Provide the [x, y] coordinate of the cell's center where the given text is located.  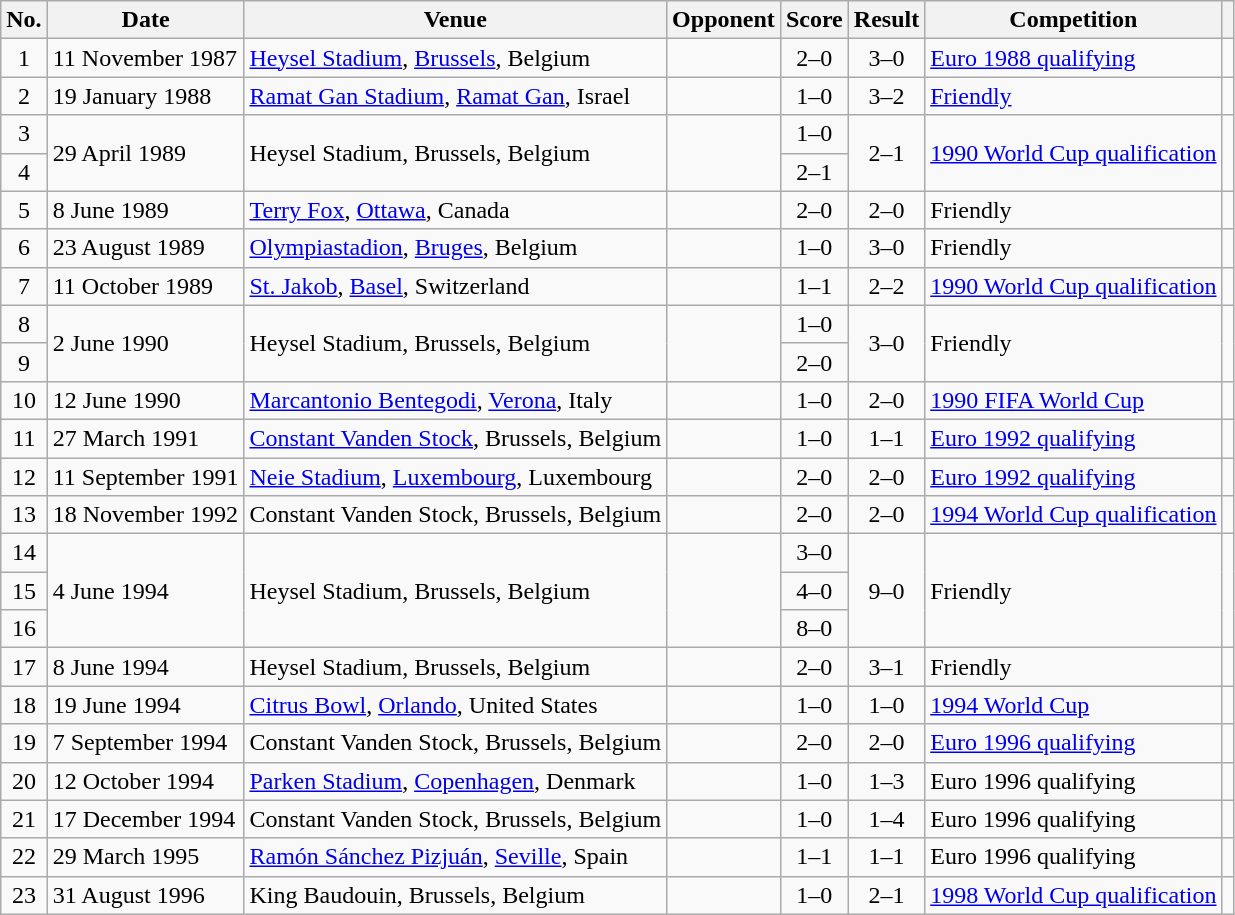
29 March 1995 [146, 857]
King Baudouin, Brussels, Belgium [456, 895]
11 October 1989 [146, 286]
4 [24, 172]
13 [24, 515]
7 September 1994 [146, 743]
12 [24, 477]
18 [24, 705]
14 [24, 553]
16 [24, 629]
9–0 [886, 591]
1–3 [886, 781]
Neie Stadium, Luxembourg, Luxembourg [456, 477]
3–1 [886, 667]
6 [24, 248]
31 August 1996 [146, 895]
Ramat Gan Stadium, Ramat Gan, Israel [456, 96]
11 [24, 438]
21 [24, 819]
8 June 1989 [146, 210]
19 January 1988 [146, 96]
Result [886, 20]
2 June 1990 [146, 343]
11 September 1991 [146, 477]
17 December 1994 [146, 819]
Euro 1988 qualifying [1074, 58]
22 [24, 857]
8–0 [814, 629]
St. Jakob, Basel, Switzerland [456, 286]
17 [24, 667]
1–4 [886, 819]
Citrus Bowl, Orlando, United States [456, 705]
4 June 1994 [146, 591]
20 [24, 781]
12 June 1990 [146, 400]
1994 World Cup qualification [1074, 515]
23 August 1989 [146, 248]
4–0 [814, 591]
1994 World Cup [1074, 705]
27 March 1991 [146, 438]
Marcantonio Bentegodi, Verona, Italy [456, 400]
2 [24, 96]
12 October 1994 [146, 781]
11 November 1987 [146, 58]
1 [24, 58]
8 [24, 324]
23 [24, 895]
1990 FIFA World Cup [1074, 400]
Parken Stadium, Copenhagen, Denmark [456, 781]
18 November 1992 [146, 515]
3 [24, 134]
9 [24, 362]
5 [24, 210]
Date [146, 20]
2–2 [886, 286]
Score [814, 20]
Venue [456, 20]
Competition [1074, 20]
Terry Fox, Ottawa, Canada [456, 210]
8 June 1994 [146, 667]
7 [24, 286]
No. [24, 20]
19 [24, 743]
3–2 [886, 96]
Ramón Sánchez Pizjuán, Seville, Spain [456, 857]
29 April 1989 [146, 153]
15 [24, 591]
1998 World Cup qualification [1074, 895]
19 June 1994 [146, 705]
Olympiastadion, Bruges, Belgium [456, 248]
10 [24, 400]
Opponent [724, 20]
